Return the (X, Y) coordinate for the center point of the cell that contains the specified text.  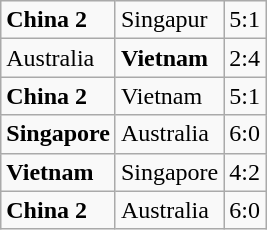
Singapur (169, 20)
2:4 (245, 58)
4:2 (245, 172)
